Extract the [x, y] coordinate from the center of the cell holding the provided text.  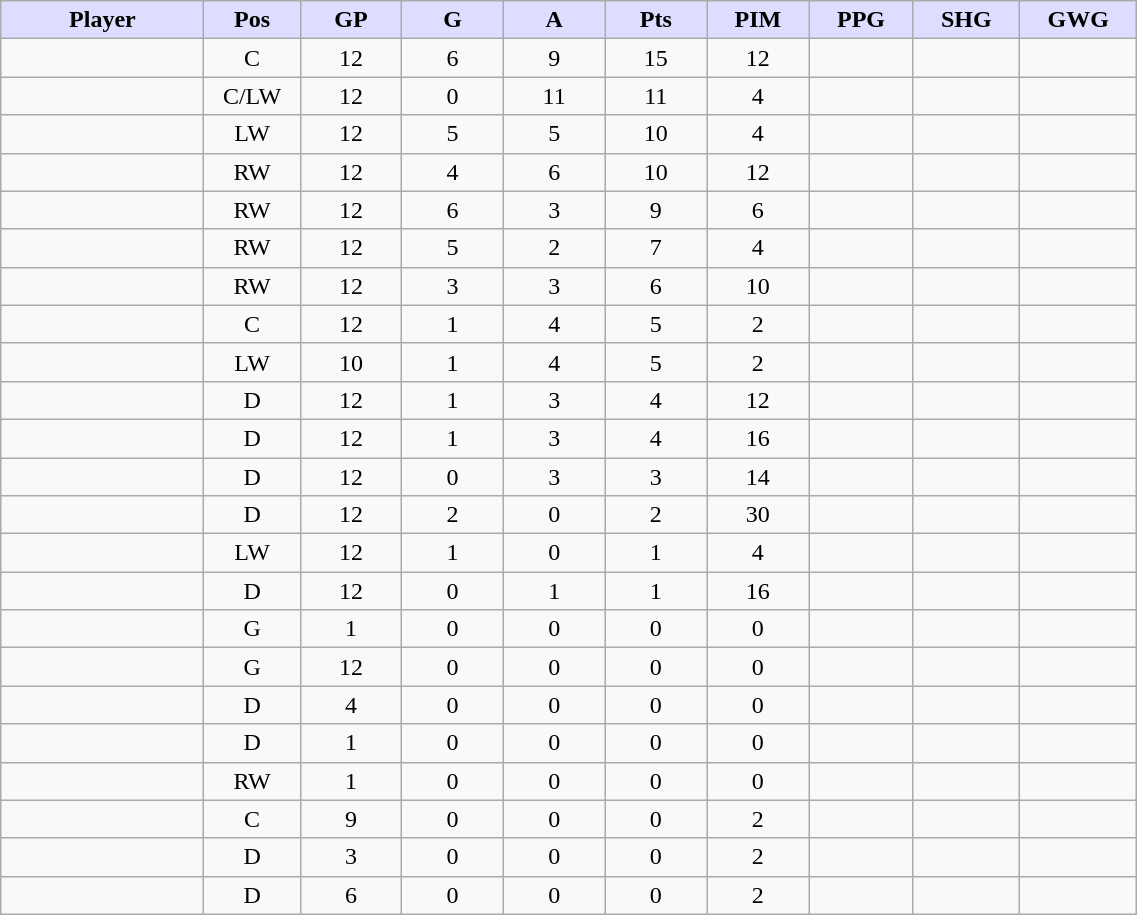
GWG [1078, 20]
14 [758, 477]
Player [102, 20]
Pts [656, 20]
SHG [966, 20]
PIM [758, 20]
PPG [861, 20]
GP [351, 20]
15 [656, 58]
Pos [252, 20]
7 [656, 248]
C/LW [252, 96]
30 [758, 515]
A [554, 20]
